Extract the (X, Y) coordinate from the center of the cell holding the provided text.  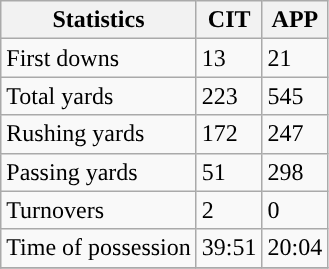
51 (229, 172)
247 (295, 134)
CIT (229, 20)
Turnovers (99, 210)
13 (229, 58)
Rushing yards (99, 134)
39:51 (229, 248)
298 (295, 172)
20:04 (295, 248)
172 (229, 134)
0 (295, 210)
Time of possession (99, 248)
Statistics (99, 20)
First downs (99, 58)
APP (295, 20)
Passing yards (99, 172)
223 (229, 96)
21 (295, 58)
545 (295, 96)
2 (229, 210)
Total yards (99, 96)
